From the cell containing the given text, extract its center point as (x, y) coordinate. 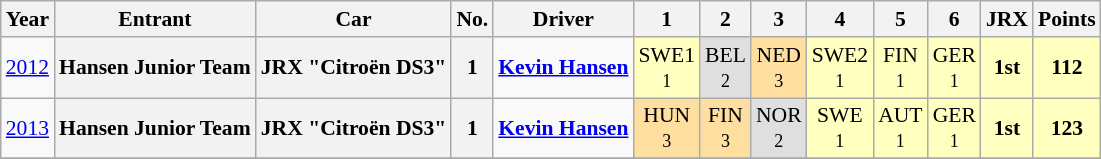
HUN3 (667, 128)
Entrant (155, 19)
SWE1 (840, 128)
112 (1067, 68)
FIN1 (900, 68)
3 (779, 19)
2012 (28, 68)
Driver (563, 19)
6 (954, 19)
BEL2 (726, 68)
SWE11 (667, 68)
2 (726, 19)
123 (1067, 128)
Car (354, 19)
No. (472, 19)
FIN3 (726, 128)
NED3 (779, 68)
2013 (28, 128)
JRX (1007, 19)
SWE21 (840, 68)
Year (28, 19)
NOR2 (779, 128)
4 (840, 19)
5 (900, 19)
Points (1067, 19)
AUT1 (900, 128)
